Return the (X, Y) coordinate for the center point of the cell that contains the specified text.  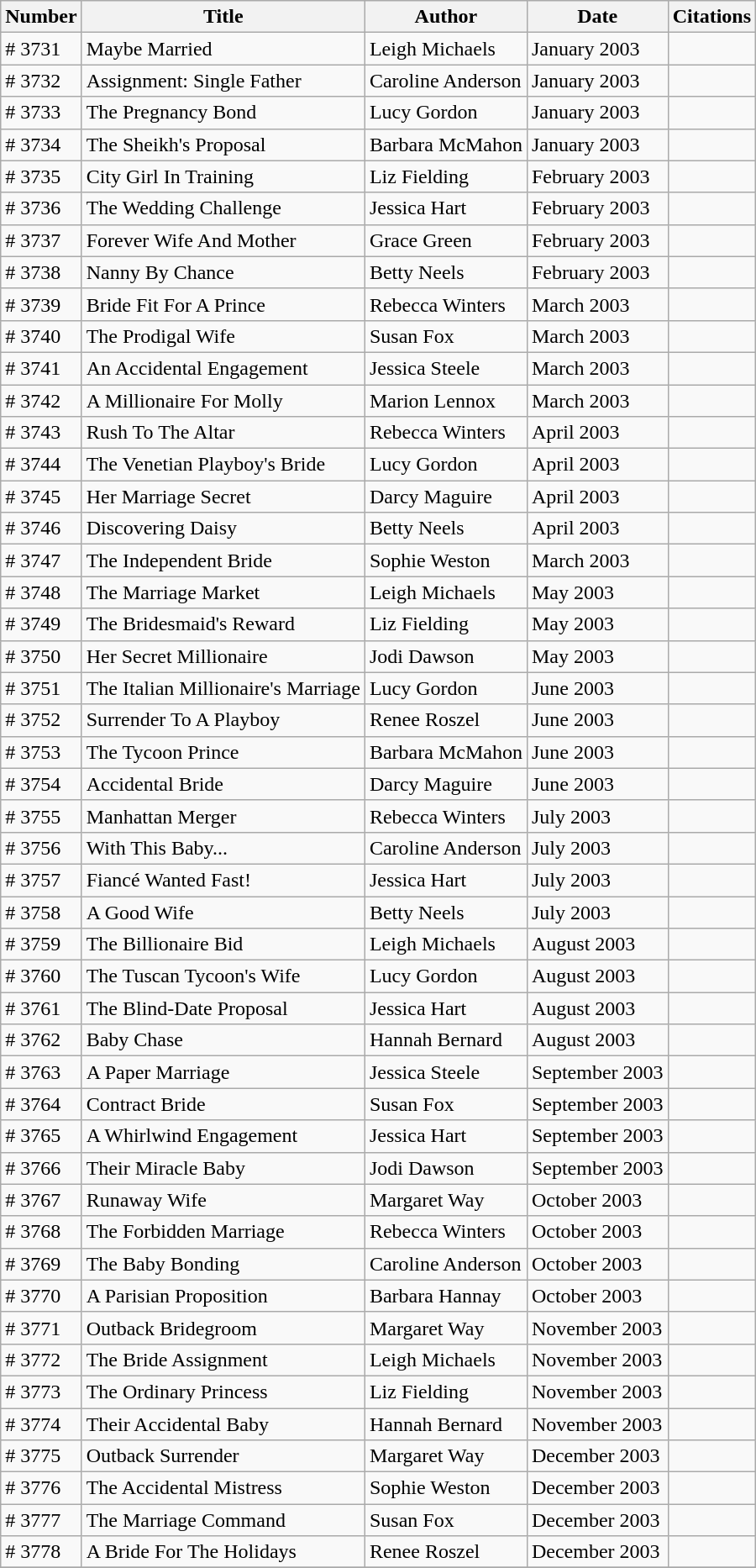
# 3763 (41, 1072)
# 3777 (41, 1520)
# 3776 (41, 1488)
Forever Wife And Mother (223, 240)
# 3768 (41, 1232)
# 3755 (41, 816)
# 3751 (41, 688)
Runaway Wife (223, 1200)
# 3766 (41, 1168)
Their Miracle Baby (223, 1168)
The Accidental Mistress (223, 1488)
Maybe Married (223, 49)
# 3778 (41, 1552)
The Bride Assignment (223, 1360)
A Paper Marriage (223, 1072)
The Tycoon Prince (223, 752)
# 3731 (41, 49)
# 3735 (41, 176)
City Girl In Training (223, 176)
# 3749 (41, 624)
A Whirlwind Engagement (223, 1136)
The Italian Millionaire's Marriage (223, 688)
A Good Wife (223, 912)
The Marriage Market (223, 592)
Barbara Hannay (445, 1296)
# 3758 (41, 912)
Title (223, 17)
# 3754 (41, 784)
# 3765 (41, 1136)
Her Marriage Secret (223, 497)
# 3738 (41, 272)
Nanny By Chance (223, 272)
Manhattan Merger (223, 816)
Her Secret Millionaire (223, 656)
The Sheikh's Proposal (223, 145)
Fiancé Wanted Fast! (223, 880)
# 3752 (41, 720)
# 3737 (41, 240)
# 3742 (41, 401)
Citations (711, 17)
The Venetian Playboy's Bride (223, 465)
The Blind-Date Proposal (223, 1008)
# 3773 (41, 1392)
Bride Fit For A Prince (223, 304)
# 3743 (41, 433)
The Prodigal Wife (223, 336)
Author (445, 17)
An Accidental Engagement (223, 368)
# 3740 (41, 336)
The Billionaire Bid (223, 944)
# 3761 (41, 1008)
# 3767 (41, 1200)
# 3774 (41, 1424)
# 3739 (41, 304)
The Pregnancy Bond (223, 113)
# 3745 (41, 497)
# 3747 (41, 560)
# 3732 (41, 81)
# 3764 (41, 1104)
With This Baby... (223, 848)
# 3762 (41, 1040)
# 3771 (41, 1328)
# 3736 (41, 208)
# 3769 (41, 1264)
Baby Chase (223, 1040)
# 3770 (41, 1296)
# 3759 (41, 944)
# 3753 (41, 752)
A Parisian Proposition (223, 1296)
The Ordinary Princess (223, 1392)
Rush To The Altar (223, 433)
Outback Surrender (223, 1456)
# 3775 (41, 1456)
# 3748 (41, 592)
# 3734 (41, 145)
The Independent Bride (223, 560)
Discovering Daisy (223, 529)
Date (597, 17)
Number (41, 17)
Contract Bride (223, 1104)
A Millionaire For Molly (223, 401)
Assignment: Single Father (223, 81)
# 3741 (41, 368)
# 3760 (41, 976)
The Wedding Challenge (223, 208)
# 3756 (41, 848)
The Forbidden Marriage (223, 1232)
Grace Green (445, 240)
Accidental Bride (223, 784)
Surrender To A Playboy (223, 720)
# 3757 (41, 880)
Outback Bridegroom (223, 1328)
# 3750 (41, 656)
The Tuscan Tycoon's Wife (223, 976)
# 3746 (41, 529)
Their Accidental Baby (223, 1424)
The Marriage Command (223, 1520)
# 3744 (41, 465)
The Baby Bonding (223, 1264)
Marion Lennox (445, 401)
# 3772 (41, 1360)
A Bride For The Holidays (223, 1552)
The Bridesmaid's Reward (223, 624)
# 3733 (41, 113)
